Capture the cell that displays the provided text and extract its (X, Y) central coordinate. 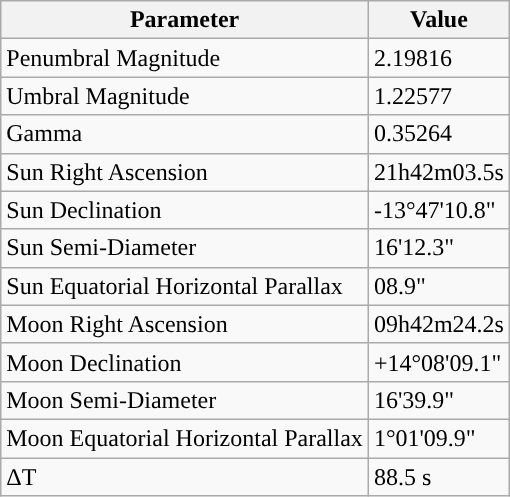
Gamma (185, 134)
Umbral Magnitude (185, 96)
Moon Declination (185, 362)
08.9" (438, 286)
1°01'09.9" (438, 438)
+14°08'09.1" (438, 362)
21h42m03.5s (438, 172)
Sun Declination (185, 210)
2.19816 (438, 58)
Sun Right Ascension (185, 172)
Sun Semi-Diameter (185, 248)
Moon Equatorial Horizontal Parallax (185, 438)
0.35264 (438, 134)
09h42m24.2s (438, 324)
16'12.3" (438, 248)
Parameter (185, 20)
16'39.9" (438, 400)
-13°47'10.8" (438, 210)
1.22577 (438, 96)
Moon Semi-Diameter (185, 400)
Value (438, 20)
Sun Equatorial Horizontal Parallax (185, 286)
ΔT (185, 477)
Penumbral Magnitude (185, 58)
Moon Right Ascension (185, 324)
88.5 s (438, 477)
